Output the (X, Y) coordinate of the center of the cell containing the given text.  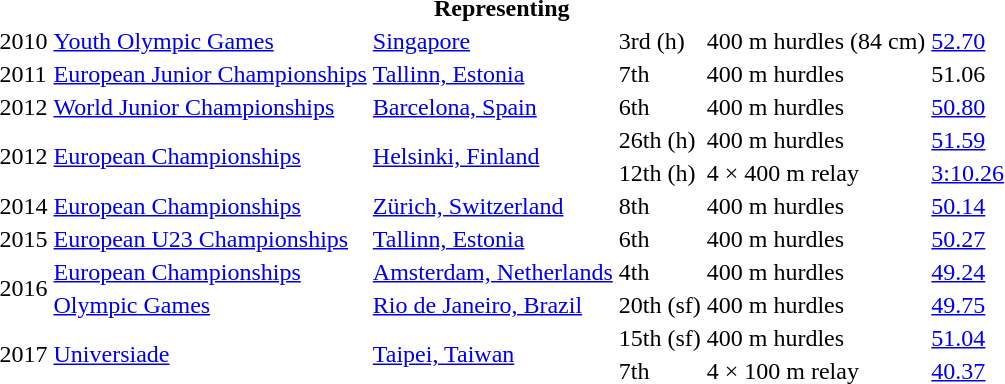
European U23 Championships (210, 239)
400 m hurdles (84 cm) (816, 41)
20th (sf) (660, 305)
Singapore (492, 41)
Helsinki, Finland (492, 156)
Zürich, Switzerland (492, 206)
12th (h) (660, 173)
European Junior Championships (210, 74)
Barcelona, Spain (492, 107)
Rio de Janeiro, Brazil (492, 305)
Amsterdam, Netherlands (492, 272)
Youth Olympic Games (210, 41)
4th (660, 272)
8th (660, 206)
3rd (h) (660, 41)
World Junior Championships (210, 107)
26th (h) (660, 140)
15th (sf) (660, 338)
7th (660, 74)
4 × 400 m relay (816, 173)
Olympic Games (210, 305)
